From the cell containing the given text, extract its center point as (X, Y) coordinate. 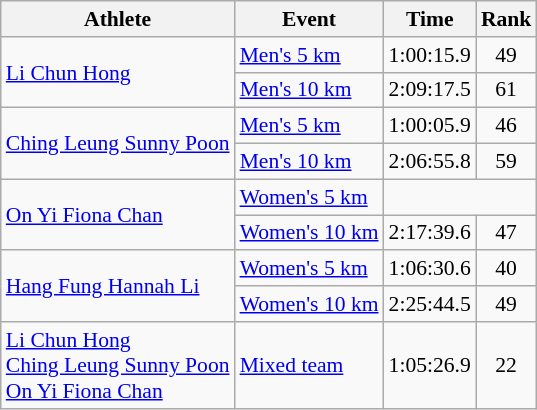
Rank (506, 19)
46 (506, 126)
On Yi Fiona Chan (118, 214)
2:17:39.6 (430, 233)
1:00:05.9 (430, 126)
Event (310, 19)
Li Chun HongChing Leung Sunny PoonOn Yi Fiona Chan (118, 366)
1:06:30.6 (430, 269)
Mixed team (310, 366)
Time (430, 19)
47 (506, 233)
Hang Fung Hannah Li (118, 286)
2:25:44.5 (430, 304)
Athlete (118, 19)
40 (506, 269)
2:06:55.8 (430, 162)
1:00:15.9 (430, 55)
61 (506, 90)
Ching Leung Sunny Poon (118, 144)
59 (506, 162)
2:09:17.5 (430, 90)
1:05:26.9 (430, 366)
Li Chun Hong (118, 72)
22 (506, 366)
